From the cell containing the given text, extract its center point as (X, Y) coordinate. 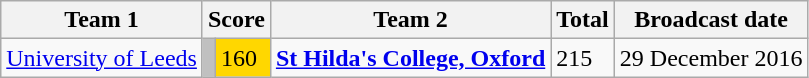
University of Leeds (102, 58)
Score (236, 20)
160 (242, 58)
Broadcast date (711, 20)
Team 1 (102, 20)
215 (583, 58)
29 December 2016 (711, 58)
St Hilda's College, Oxford (410, 58)
Team 2 (410, 20)
Total (583, 20)
